Return [X, Y] of the center of cell containing provided text 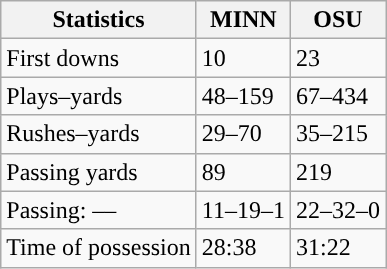
219 [338, 172]
First downs [99, 58]
10 [243, 58]
67–434 [338, 96]
OSU [338, 20]
Rushes–yards [99, 134]
Time of possession [99, 248]
29–70 [243, 134]
Plays–yards [99, 96]
23 [338, 58]
22–32–0 [338, 210]
Passing yards [99, 172]
MINN [243, 20]
48–159 [243, 96]
Passing: –– [99, 210]
28:38 [243, 248]
31:22 [338, 248]
11–19–1 [243, 210]
89 [243, 172]
35–215 [338, 134]
Statistics [99, 20]
